Output the (x, y) coordinate of the center of the cell containing the given text.  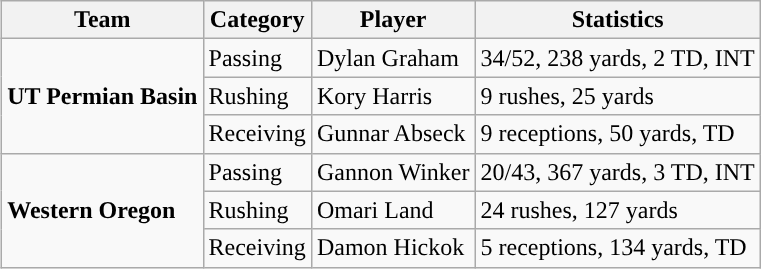
Kory Harris (393, 96)
Omari Land (393, 210)
Damon Hickok (393, 248)
Category (257, 20)
Gannon Winker (393, 172)
Team (102, 20)
9 rushes, 25 yards (618, 96)
Gunnar Abseck (393, 134)
9 receptions, 50 yards, TD (618, 134)
Dylan Graham (393, 58)
24 rushes, 127 yards (618, 210)
34/52, 238 yards, 2 TD, INT (618, 58)
Statistics (618, 20)
UT Permian Basin (102, 96)
Western Oregon (102, 210)
20/43, 367 yards, 3 TD, INT (618, 172)
5 receptions, 134 yards, TD (618, 248)
Player (393, 20)
